Find where the given text appears and provide that cell's center as (X, Y) coordinate. 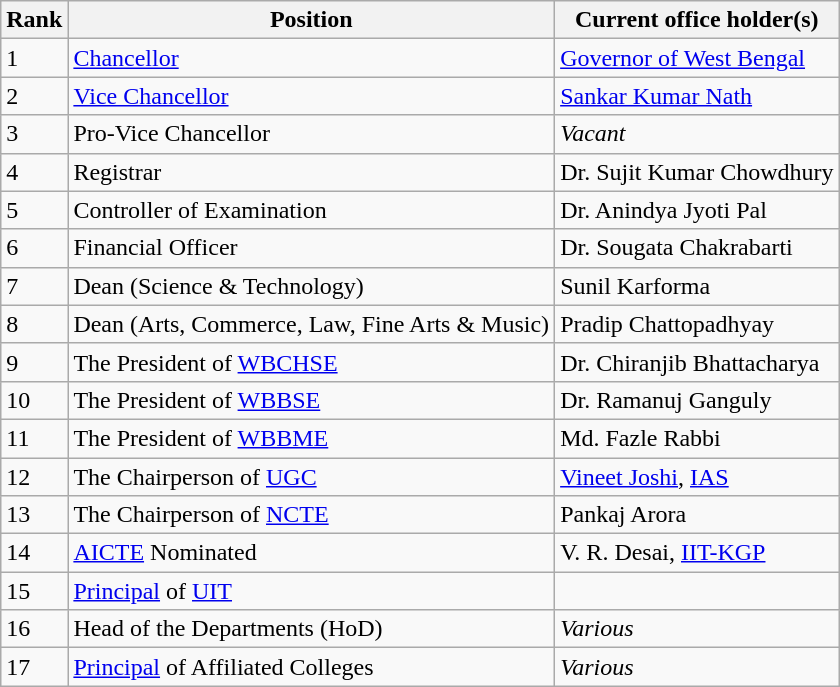
9 (34, 362)
The President of WBBME (312, 438)
4 (34, 172)
Dr. Ramanuj Ganguly (697, 400)
2 (34, 96)
Controller of Examination (312, 210)
16 (34, 629)
Md. Fazle Rabbi (697, 438)
Current office holder(s) (697, 20)
10 (34, 400)
The Chairperson of UGC (312, 477)
AICTE Nominated (312, 553)
Dr. Chiranjib Bhattacharya (697, 362)
Rank (34, 20)
8 (34, 324)
Sunil Karforma (697, 286)
Principal of Affiliated Colleges (312, 667)
Vineet Joshi, IAS (697, 477)
7 (34, 286)
11 (34, 438)
Pro-Vice Chancellor (312, 134)
Vice Chancellor (312, 96)
12 (34, 477)
Position (312, 20)
Registrar (312, 172)
Sankar Kumar Nath (697, 96)
Dr. Anindya Jyoti Pal (697, 210)
V. R. Desai, IIT-KGP (697, 553)
Financial Officer (312, 248)
Governor of West Bengal (697, 58)
13 (34, 515)
Dean (Arts, Commerce, Law, Fine Arts & Music) (312, 324)
Chancellor (312, 58)
The President of WBCHSE (312, 362)
Vacant (697, 134)
Pankaj Arora (697, 515)
6 (34, 248)
15 (34, 591)
1 (34, 58)
The President of WBBSE (312, 400)
17 (34, 667)
The Chairperson of NCTE (312, 515)
5 (34, 210)
Principal of UIT (312, 591)
3 (34, 134)
Pradip Chattopadhyay (697, 324)
Dean (Science & Technology) (312, 286)
14 (34, 553)
Head of the Departments (HoD) (312, 629)
Dr. Sougata Chakrabarti (697, 248)
Dr. Sujit Kumar Chowdhury (697, 172)
